Locate the cell with the specified text and output its [x, y] center coordinate. 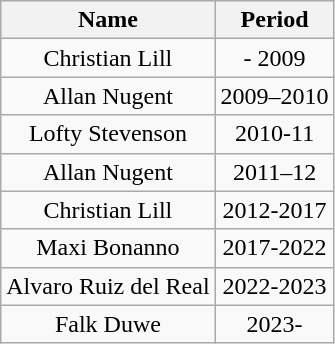
2009–2010 [274, 96]
Lofty Stevenson [108, 134]
2017-2022 [274, 248]
Maxi Bonanno [108, 248]
2011–12 [274, 172]
2022-2023 [274, 286]
- 2009 [274, 58]
2023- [274, 324]
2010-11 [274, 134]
Falk Duwe [108, 324]
Name [108, 20]
Alvaro Ruiz del Real [108, 286]
2012-2017 [274, 210]
Period [274, 20]
